Capture the cell that displays the provided text and extract its (X, Y) central coordinate. 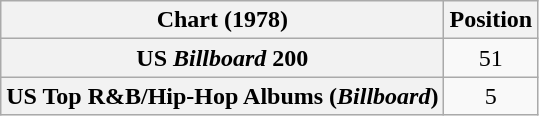
51 (491, 58)
5 (491, 96)
US Billboard 200 (222, 58)
US Top R&B/Hip-Hop Albums (Billboard) (222, 96)
Chart (1978) (222, 20)
Position (491, 20)
